Return (X, Y) of the center of cell containing provided text 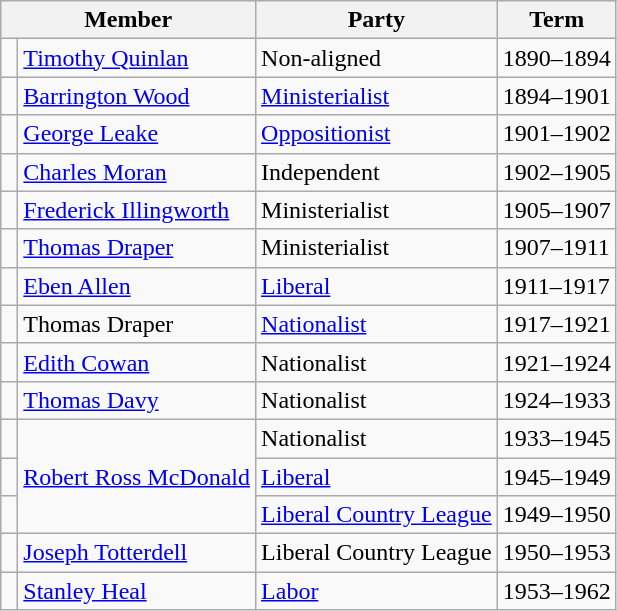
1924–1933 (556, 400)
1907–1911 (556, 248)
1905–1907 (556, 210)
1901–1902 (556, 134)
1953–1962 (556, 591)
Barrington Wood (137, 96)
1890–1894 (556, 58)
Non-aligned (377, 58)
George Leake (137, 134)
1917–1921 (556, 324)
Independent (377, 172)
Party (377, 20)
1949–1950 (556, 515)
1950–1953 (556, 553)
1933–1945 (556, 438)
Labor (377, 591)
Eben Allen (137, 286)
Oppositionist (377, 134)
Robert Ross McDonald (137, 476)
Member (128, 20)
Edith Cowan (137, 362)
1894–1901 (556, 96)
1921–1924 (556, 362)
1902–1905 (556, 172)
1911–1917 (556, 286)
1945–1949 (556, 477)
Stanley Heal (137, 591)
Term (556, 20)
Charles Moran (137, 172)
Joseph Totterdell (137, 553)
Timothy Quinlan (137, 58)
Thomas Davy (137, 400)
Frederick Illingworth (137, 210)
